Pinpoint the cell where the given text exists, returning its [x, y] midpoint coordinate. 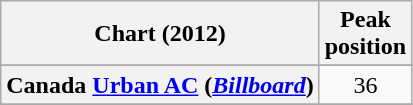
Peakposition [365, 34]
Canada Urban AC (Billboard) [160, 85]
36 [365, 85]
Chart (2012) [160, 34]
